Find where the given text appears and provide that cell's center as (X, Y) coordinate. 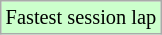
Fastest session lap (81, 17)
